Provide the (x, y) coordinate of the cell's center where the given text is located.  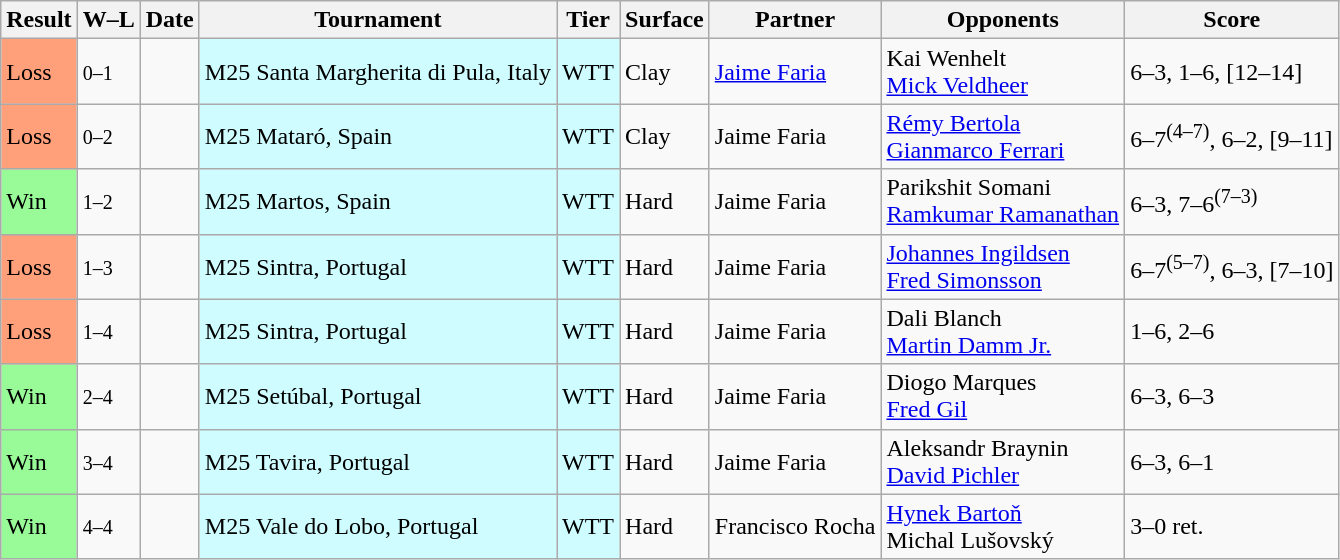
6–3, 6–1 (1232, 462)
M25 Vale do Lobo, Portugal (378, 526)
M25 Martos, Spain (378, 202)
Rémy Bertola Gianmarco Ferrari (1003, 136)
Result (39, 20)
W–L (108, 20)
Dali Blanch Martin Damm Jr. (1003, 332)
1–2 (108, 202)
0–1 (108, 72)
4–4 (108, 526)
Partner (795, 20)
M25 Tavira, Portugal (378, 462)
Tier (588, 20)
1–4 (108, 332)
Opponents (1003, 20)
Score (1232, 20)
Parikshit Somani Ramkumar Ramanathan (1003, 202)
3–0 ret. (1232, 526)
M25 Santa Margherita di Pula, Italy (378, 72)
Hynek Bartoň Michal Lušovský (1003, 526)
Kai Wenhelt Mick Veldheer (1003, 72)
Aleksandr Braynin David Pichler (1003, 462)
6–7(4–7), 6–2, [9–11] (1232, 136)
2–4 (108, 396)
Johannes Ingildsen Fred Simonsson (1003, 266)
1–3 (108, 266)
Diogo Marques Fred Gil (1003, 396)
Tournament (378, 20)
Francisco Rocha (795, 526)
Surface (665, 20)
6–3, 7–6(7–3) (1232, 202)
6–3, 6–3 (1232, 396)
M25 Setúbal, Portugal (378, 396)
Date (170, 20)
3–4 (108, 462)
M25 Mataró, Spain (378, 136)
0–2 (108, 136)
6–3, 1–6, [12–14] (1232, 72)
6–7(5–7), 6–3, [7–10] (1232, 266)
1–6, 2–6 (1232, 332)
